Determine the [X, Y] coordinate at the center of the cell enclosing the given text.  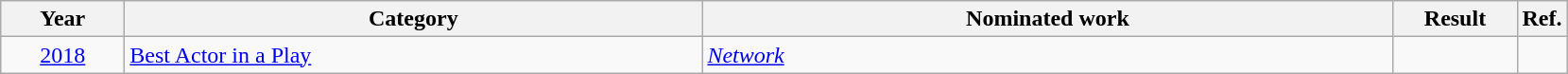
Nominated work [1047, 19]
Network [1047, 55]
Category [414, 19]
Best Actor in a Play [414, 55]
Result [1456, 19]
Year [62, 19]
2018 [62, 55]
Ref. [1542, 19]
